Provide the (X, Y) coordinate of the cell's center where the given text is located.  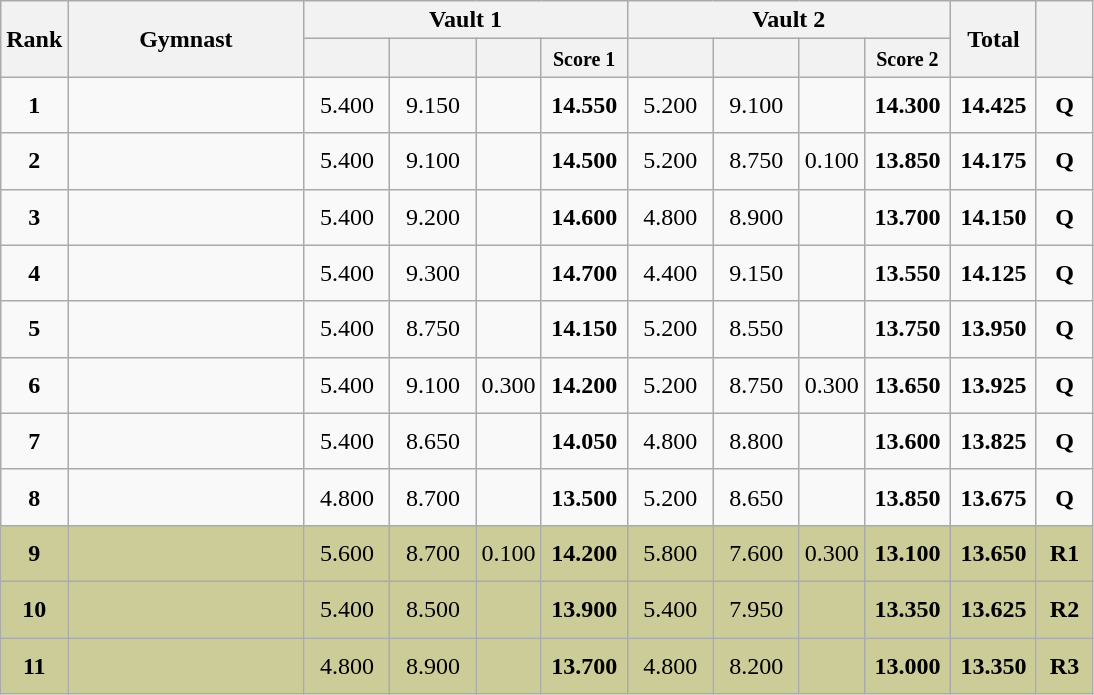
5.800 (670, 553)
13.925 (993, 385)
6 (34, 385)
Gymnast (186, 39)
13.675 (993, 497)
3 (34, 217)
9.300 (433, 273)
14.300 (907, 105)
7.950 (756, 609)
2 (34, 161)
8.500 (433, 609)
13.625 (993, 609)
8 (34, 497)
1 (34, 105)
14.700 (584, 273)
7.600 (756, 553)
9.200 (433, 217)
14.175 (993, 161)
9 (34, 553)
14.500 (584, 161)
13.000 (907, 666)
4.400 (670, 273)
13.100 (907, 553)
R1 (1064, 553)
Rank (34, 39)
13.950 (993, 329)
R2 (1064, 609)
8.800 (756, 441)
Vault 2 (788, 20)
5.600 (347, 553)
14.550 (584, 105)
11 (34, 666)
14.425 (993, 105)
Score 2 (907, 58)
Total (993, 39)
13.550 (907, 273)
10 (34, 609)
14.050 (584, 441)
13.600 (907, 441)
R3 (1064, 666)
5 (34, 329)
7 (34, 441)
8.200 (756, 666)
8.550 (756, 329)
14.125 (993, 273)
4 (34, 273)
13.825 (993, 441)
13.750 (907, 329)
Score 1 (584, 58)
13.900 (584, 609)
Vault 1 (466, 20)
14.600 (584, 217)
13.500 (584, 497)
